Determine the (X, Y) coordinate at the center of the cell enclosing the given text.  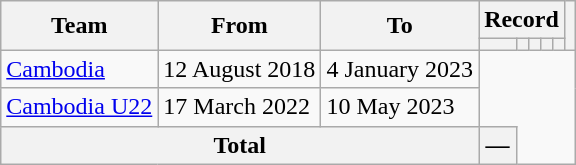
From (240, 26)
12 August 2018 (240, 69)
— (498, 145)
10 May 2023 (400, 107)
Total (240, 145)
4 January 2023 (400, 69)
To (400, 26)
Cambodia U22 (80, 107)
Record (522, 20)
Team (80, 26)
Cambodia (80, 69)
17 March 2022 (240, 107)
